Extract the (X, Y) coordinate from the center of the cell holding the provided text.  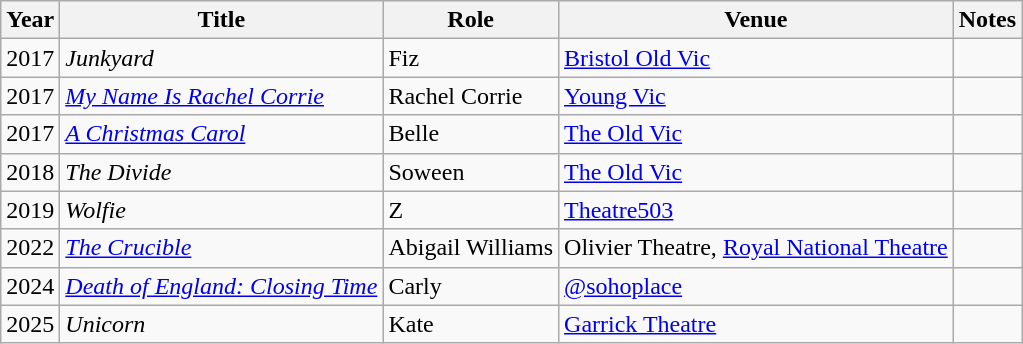
The Crucible (222, 248)
Rachel Corrie (471, 96)
Junkyard (222, 58)
The Divide (222, 172)
Abigail Williams (471, 248)
2019 (30, 210)
Z (471, 210)
Soween (471, 172)
My Name Is Rachel Corrie (222, 96)
Olivier Theatre, Royal National Theatre (756, 248)
Garrick Theatre (756, 324)
2024 (30, 286)
Year (30, 20)
Kate (471, 324)
2018 (30, 172)
Venue (756, 20)
Belle (471, 134)
Notes (987, 20)
Young Vic (756, 96)
Wolfie (222, 210)
Theatre503 (756, 210)
2025 (30, 324)
@sohoplace (756, 286)
Title (222, 20)
2022 (30, 248)
Role (471, 20)
Bristol Old Vic (756, 58)
Death of England: Closing Time (222, 286)
Fiz (471, 58)
Unicorn (222, 324)
Carly (471, 286)
A Christmas Carol (222, 134)
